Scan for the cell matching the given text and deliver its (X, Y) coordinate at center. 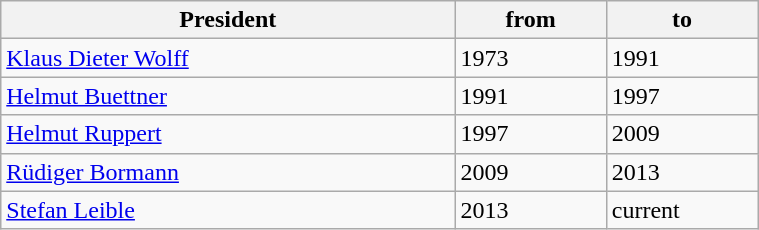
Rüdiger Bormann (228, 172)
Klaus Dieter Wolff (228, 58)
Helmut Buettner (228, 96)
Stefan Leible (228, 210)
1973 (530, 58)
current (682, 210)
to (682, 20)
from (530, 20)
President (228, 20)
Helmut Ruppert (228, 134)
